Detect which cell encompasses the target text, then output its [X, Y] center coordinate. 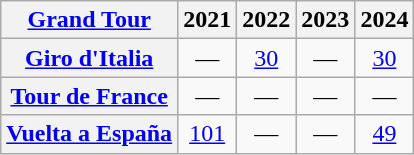
Giro d'Italia [90, 58]
Vuelta a España [90, 134]
2023 [326, 20]
2024 [384, 20]
2021 [208, 20]
Grand Tour [90, 20]
101 [208, 134]
2022 [266, 20]
Tour de France [90, 96]
49 [384, 134]
